Return the (x, y) coordinate for the center point of the cell that contains the specified text.  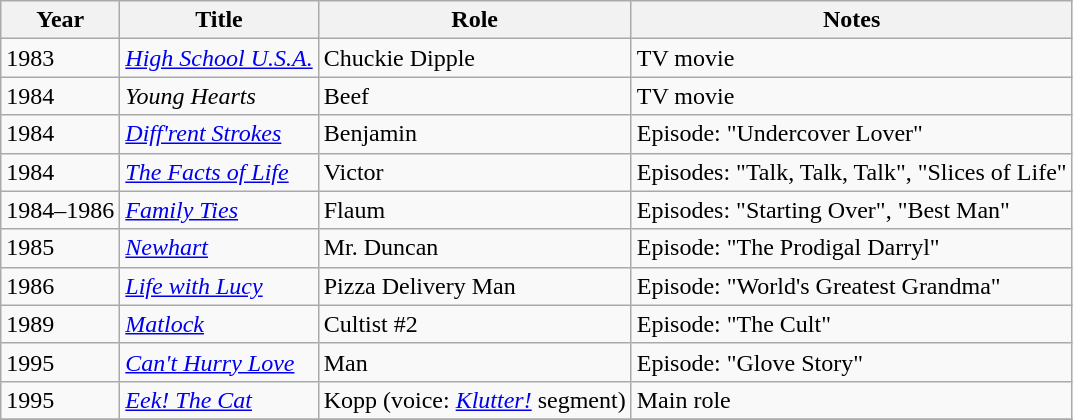
Episode: "World's Greatest Grandma" (852, 286)
Title (219, 20)
Man (474, 362)
Notes (852, 20)
1983 (60, 58)
Diff'rent Strokes (219, 134)
1985 (60, 248)
Newhart (219, 248)
Young Hearts (219, 96)
Eek! The Cat (219, 400)
Matlock (219, 324)
Mr. Duncan (474, 248)
Benjamin (474, 134)
Episode: "The Prodigal Darryl" (852, 248)
Episode: "The Cult" (852, 324)
High School U.S.A. (219, 58)
Can't Hurry Love (219, 362)
Role (474, 20)
1989 (60, 324)
Episode: "Glove Story" (852, 362)
Life with Lucy (219, 286)
The Facts of Life (219, 172)
1984–1986 (60, 210)
Cultist #2 (474, 324)
Main role (852, 400)
Victor (474, 172)
Beef (474, 96)
Kopp (voice: Klutter! segment) (474, 400)
Episode: "Undercover Lover" (852, 134)
Flaum (474, 210)
Episodes: "Starting Over", "Best Man" (852, 210)
Episodes: "Talk, Talk, Talk", "Slices of Life" (852, 172)
Chuckie Dipple (474, 58)
Pizza Delivery Man (474, 286)
Family Ties (219, 210)
Year (60, 20)
1986 (60, 286)
